For the text-containing cell, return its midpoint in (x, y) coordinate format. 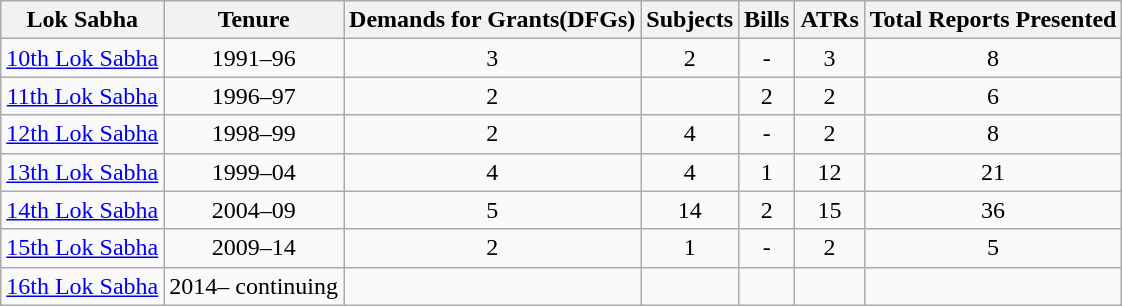
12 (830, 172)
Lok Sabha (82, 20)
Bills (767, 20)
21 (993, 172)
1996–97 (254, 96)
Subjects (690, 20)
16th Lok Sabha (82, 286)
14 (690, 210)
11th Lok Sabha (82, 96)
10th Lok Sabha (82, 58)
36 (993, 210)
ATRs (830, 20)
12th Lok Sabha (82, 134)
6 (993, 96)
14th Lok Sabha (82, 210)
Demands for Grants(DFGs) (492, 20)
2014– continuing (254, 286)
1991–96 (254, 58)
2004–09 (254, 210)
1999–04 (254, 172)
Total Reports Presented (993, 20)
15th Lok Sabha (82, 248)
Tenure (254, 20)
1998–99 (254, 134)
15 (830, 210)
13th Lok Sabha (82, 172)
2009–14 (254, 248)
